From the cell containing the given text, extract its center point as (X, Y) coordinate. 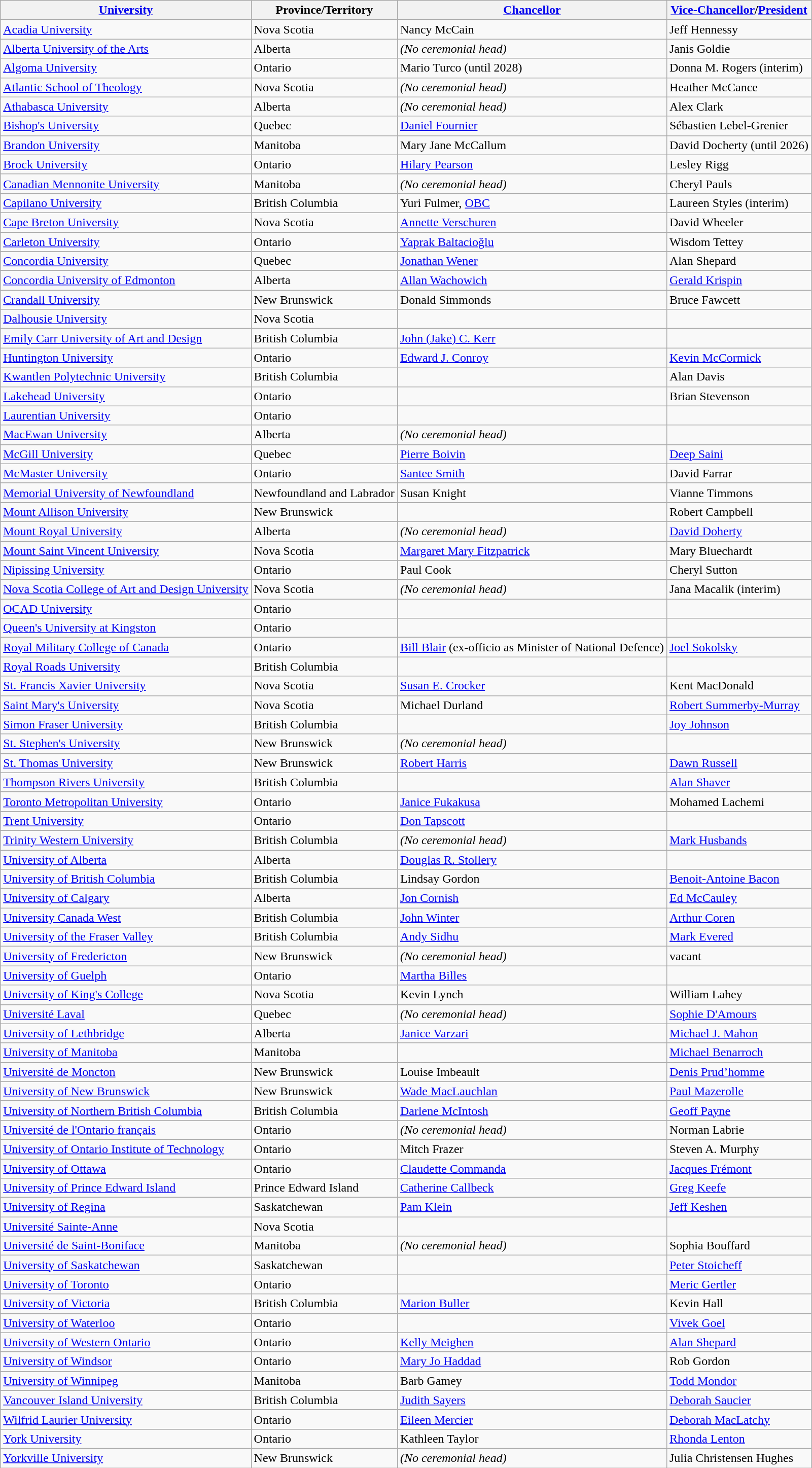
Université Laval (126, 1014)
Jana Macalik (interim) (738, 589)
David Farrar (738, 473)
John Winter (532, 918)
Acadia University (126, 29)
Dalhousie University (126, 319)
Meric Gertler (738, 1284)
Heather McCance (738, 87)
Paul Mazerolle (738, 1091)
St. Stephen's University (126, 744)
Saint Mary's University (126, 705)
Mario Turco (until 2028) (532, 68)
Athabasca University (126, 107)
Steven A. Murphy (738, 1149)
Alan Davis (738, 377)
Cheryl Pauls (738, 184)
Université de Moncton (126, 1072)
Susan E. Crocker (532, 686)
Brandon University (126, 145)
Dawn Russell (738, 763)
Kevin Lynch (532, 995)
Louise Imbeault (532, 1072)
Toronto Metropolitan University (126, 801)
Jeff Hennessy (738, 29)
Nipissing University (126, 570)
Kent MacDonald (738, 686)
University Canada West (126, 918)
Jacques Frémont (738, 1168)
Mary Bluechardt (738, 550)
Santee Smith (532, 473)
Brock University (126, 164)
Thompson Rivers University (126, 782)
University of Northern British Columbia (126, 1110)
Edward J. Conroy (532, 358)
University of Regina (126, 1207)
University of Manitoba (126, 1053)
Université de Saint-Boniface (126, 1246)
Lesley Rigg (738, 164)
University of Toronto (126, 1284)
Sophie D'Amours (738, 1014)
Kelly Meighen (532, 1342)
Catherine Callbeck (532, 1188)
Annette Verschuren (532, 222)
Canadian Mennonite University (126, 184)
Mary Jo Haddad (532, 1361)
Peter Stoicheff (738, 1265)
Jon Cornish (532, 898)
Vice-Chancellor/President (738, 10)
Nancy McCain (532, 29)
Marion Buller (532, 1304)
William Lahey (738, 995)
Carleton University (126, 242)
Queen's University at Kingston (126, 628)
Robert Summerby-Murray (738, 705)
Royal Roads University (126, 667)
Mark Husbands (738, 840)
Deborah Saucier (738, 1400)
Rhonda Lenton (738, 1439)
Wisdom Tettey (738, 242)
Chancellor (532, 10)
Bruce Fawcett (738, 300)
University of Alberta (126, 860)
Janis Goldie (738, 49)
Claudette Commanda (532, 1168)
Donna M. Rogers (interim) (738, 68)
McGill University (126, 454)
Hilary Pearson (532, 164)
Eileen Mercier (532, 1419)
Janice Fukakusa (532, 801)
Mitch Frazer (532, 1149)
University of Western Ontario (126, 1342)
Vianne Timmons (738, 493)
Yorkville University (126, 1458)
University of Lethbridge (126, 1033)
University (126, 10)
University of Prince Edward Island (126, 1188)
MacEwan University (126, 435)
Université Sainte-Anne (126, 1227)
Kevin McCormick (738, 358)
Deep Saini (738, 454)
Laurentian University (126, 415)
University of Fredericton (126, 956)
Lindsay Gordon (532, 879)
Donald Simmonds (532, 300)
St. Francis Xavier University (126, 686)
Michael Durland (532, 705)
Don Tapscott (532, 821)
Prince Edward Island (324, 1188)
David Docherty (until 2026) (738, 145)
Michael Benarroch (738, 1053)
Allan Wachowich (532, 281)
Janice Varzari (532, 1033)
Mount Royal University (126, 531)
Alan Shaver (738, 782)
Benoit-Antoine Bacon (738, 879)
Cape Breton University (126, 222)
Mount Saint Vincent University (126, 550)
Joy Johnson (738, 724)
Joel Sokolsky (738, 647)
OCAD University (126, 609)
University of Calgary (126, 898)
Atlantic School of Theology (126, 87)
Bill Blair (ex-officio as Minister of National Defence) (532, 647)
Susan Knight (532, 493)
Jonathan Wener (532, 261)
Trinity Western University (126, 840)
McMaster University (126, 473)
Université de l'Ontario français (126, 1130)
Nova Scotia College of Art and Design University (126, 589)
Michael J. Mahon (738, 1033)
vacant (738, 956)
Mount Allison University (126, 512)
Barb Gamey (532, 1381)
Algoma University (126, 68)
Alberta University of the Arts (126, 49)
Emily Carr University of Art and Design (126, 338)
Bishop's University (126, 126)
Andy Sidhu (532, 937)
Yaprak Baltacioğlu (532, 242)
Crandall University (126, 300)
Martha Billes (532, 975)
Pierre Boivin (532, 454)
University of Ontario Institute of Technology (126, 1149)
University of New Brunswick (126, 1091)
Yuri Fulmer, OBC (532, 203)
Kathleen Taylor (532, 1439)
University of Winnipeg (126, 1381)
Ed McCauley (738, 898)
Huntington University (126, 358)
Vivek Goel (738, 1323)
Concordia University of Edmonton (126, 281)
University of Windsor (126, 1361)
Sophia Bouffard (738, 1246)
Mary Jane McCallum (532, 145)
Deborah MacLatchy (738, 1419)
Darlene McIntosh (532, 1110)
Kevin Hall (738, 1304)
University of Guelph (126, 975)
Cheryl Sutton (738, 570)
David Wheeler (738, 222)
Wade MacLauchlan (532, 1091)
Arthur Coren (738, 918)
Judith Sayers (532, 1400)
Royal Military College of Canada (126, 647)
Greg Keefe (738, 1188)
David Doherty (738, 531)
Concordia University (126, 261)
Kwantlen Polytechnic University (126, 377)
John (Jake) C. Kerr (532, 338)
Margaret Mary Fitzpatrick (532, 550)
Simon Fraser University (126, 724)
University of Ottawa (126, 1168)
Gerald Krispin (738, 281)
Geoff Payne (738, 1110)
York University (126, 1439)
Rob Gordon (738, 1361)
University of Saskatchewan (126, 1265)
Julia Christensen Hughes (738, 1458)
Laureen Styles (interim) (738, 203)
Memorial University of Newfoundland (126, 493)
Douglas R. Stollery (532, 860)
Trent University (126, 821)
Alex Clark (738, 107)
Lakehead University (126, 396)
Capilano University (126, 203)
Wilfrid Laurier University (126, 1419)
Mark Evered (738, 937)
University of British Columbia (126, 879)
University of Victoria (126, 1304)
Province/Territory (324, 10)
Pam Klein (532, 1207)
Brian Stevenson (738, 396)
Newfoundland and Labrador (324, 493)
University of the Fraser Valley (126, 937)
St. Thomas University (126, 763)
Vancouver Island University (126, 1400)
Robert Campbell (738, 512)
Norman Labrie (738, 1130)
Jeff Keshen (738, 1207)
University of King's College (126, 995)
Paul Cook (532, 570)
Mohamed Lachemi (738, 801)
Robert Harris (532, 763)
University of Waterloo (126, 1323)
Todd Mondor (738, 1381)
Sébastien Lebel-Grenier (738, 126)
Denis Prud’homme (738, 1072)
Daniel Fournier (532, 126)
